Return the (x, y) coordinate for the center point of the cell that contains the specified text.  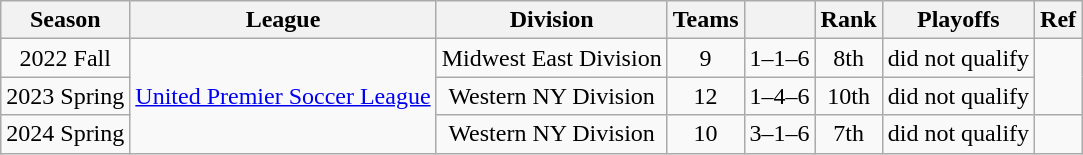
2024 Spring (66, 134)
League (283, 20)
Ref (1058, 20)
1–1–6 (780, 58)
Rank (848, 20)
Playoffs (958, 20)
Season (66, 20)
2022 Fall (66, 58)
9 (706, 58)
United Premier Soccer League (283, 96)
1–4–6 (780, 96)
10th (848, 96)
7th (848, 134)
8th (848, 58)
Midwest East Division (552, 58)
Teams (706, 20)
10 (706, 134)
Division (552, 20)
2023 Spring (66, 96)
3–1–6 (780, 134)
12 (706, 96)
